Pinpoint the cell where the given text exists, returning its [x, y] midpoint coordinate. 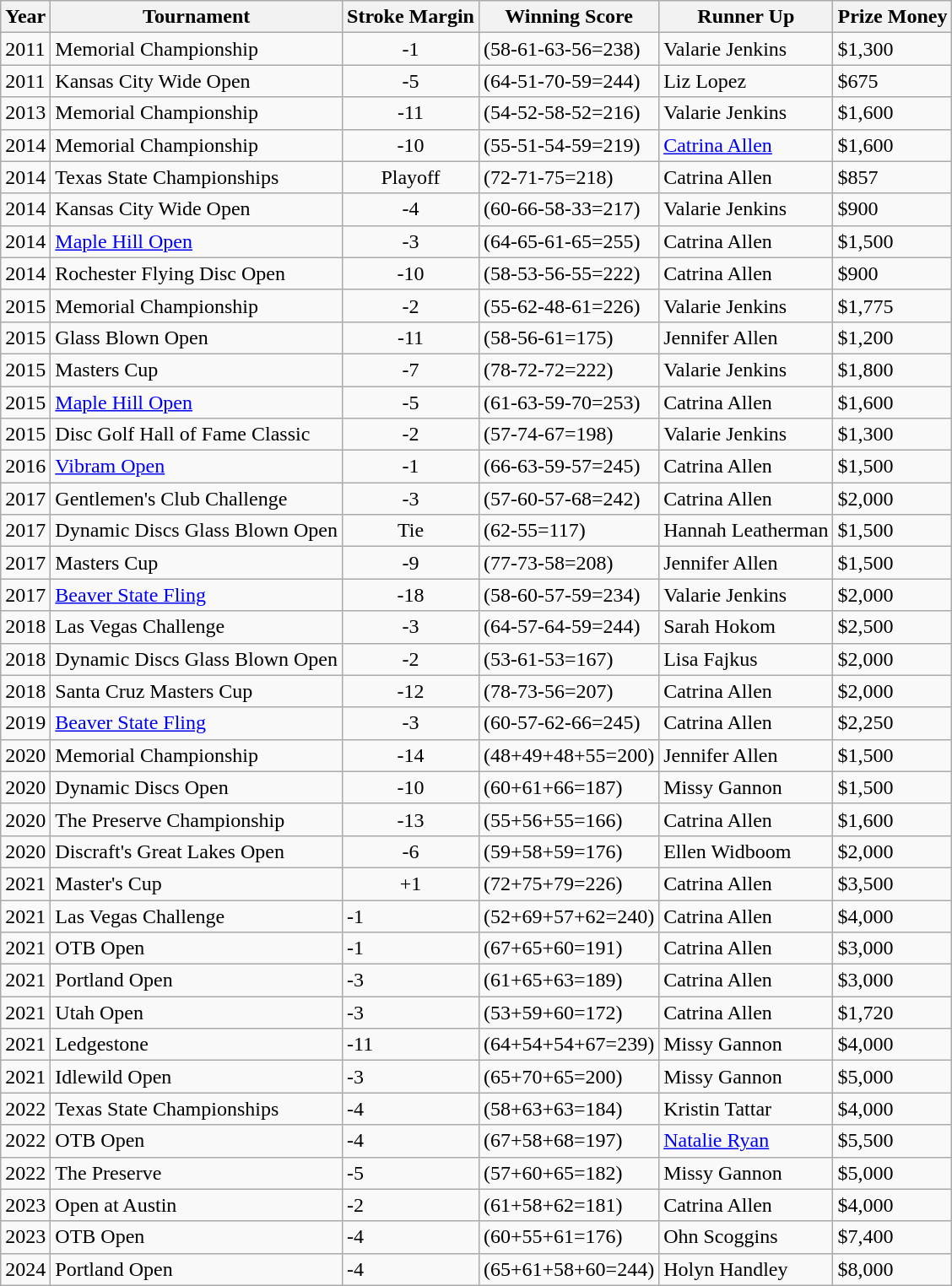
$2,500 [893, 627]
Ledgestone [197, 1045]
Tournament [197, 17]
The Preserve [197, 1173]
Prize Money [893, 17]
-9 [411, 563]
Disc Golf Hall of Fame Classic [197, 435]
Open at Austin [197, 1205]
Utah Open [197, 1013]
Natalie Ryan [746, 1141]
Runner Up [746, 17]
(64+54+54+67=239) [569, 1045]
-13 [411, 819]
-14 [411, 755]
(48+49+48+55=200) [569, 755]
$857 [893, 177]
+1 [411, 883]
(59+58+59=176) [569, 851]
2013 [25, 113]
-18 [411, 595]
Holyn Handley [746, 1269]
-6 [411, 851]
2016 [25, 467]
Hannah Leatherman [746, 531]
Winning Score [569, 17]
Sarah Hokom [746, 627]
Liz Lopez [746, 81]
Gentlemen's Club Challenge [197, 499]
-7 [411, 370]
Stroke Margin [411, 17]
(65+61+58+60=244) [569, 1269]
(64-65-61-65=255) [569, 241]
(66-63-59-57=245) [569, 467]
(78-72-72=222) [569, 370]
(57-74-67=198) [569, 435]
The Preserve Championship [197, 819]
Lisa Fajkus [746, 659]
$1,800 [893, 370]
(54-52-58-52=216) [569, 113]
(64-51-70-59=244) [569, 81]
(60+55+61=176) [569, 1237]
(61-63-59-70=253) [569, 403]
(72-71-75=218) [569, 177]
$675 [893, 81]
$3,500 [893, 883]
(61+58+62=181) [569, 1205]
(55+56+55=166) [569, 819]
$1,775 [893, 305]
(52+69+57+62=240) [569, 916]
(60+61+66=187) [569, 787]
Ellen Widboom [746, 851]
(60-66-58-33=217) [569, 209]
(58-60-57-59=234) [569, 595]
(58-53-56-55=222) [569, 273]
(72+75+79=226) [569, 883]
-12 [411, 691]
(77-73-58=208) [569, 563]
(53+59+60=172) [569, 1013]
(61+65+63=189) [569, 981]
$1,200 [893, 338]
$2,250 [893, 723]
$1,720 [893, 1013]
Dynamic Discs Open [197, 787]
(55-62-48-61=226) [569, 305]
Santa Cruz Masters Cup [197, 691]
Idlewild Open [197, 1077]
(67+58+68=197) [569, 1141]
Vibram Open [197, 467]
(58-56-61=175) [569, 338]
Year [25, 17]
(55-51-54-59=219) [569, 145]
(67+65+60=191) [569, 948]
(58-61-63-56=238) [569, 49]
Tie [411, 531]
$5,500 [893, 1141]
(60-57-62-66=245) [569, 723]
$7,400 [893, 1237]
2024 [25, 1269]
Ohn Scoggins [746, 1237]
$8,000 [893, 1269]
Kristin Tattar [746, 1109]
Master's Cup [197, 883]
Discraft's Great Lakes Open [197, 851]
(62-55=117) [569, 531]
(64-57-64-59=244) [569, 627]
Playoff [411, 177]
(53-61-53=167) [569, 659]
Rochester Flying Disc Open [197, 273]
(57+60+65=182) [569, 1173]
(65+70+65=200) [569, 1077]
(78-73-56=207) [569, 691]
(57-60-57-68=242) [569, 499]
(58+63+63=184) [569, 1109]
Glass Blown Open [197, 338]
2019 [25, 723]
